Extract the (x, y) coordinate from the center of the cell holding the provided text.  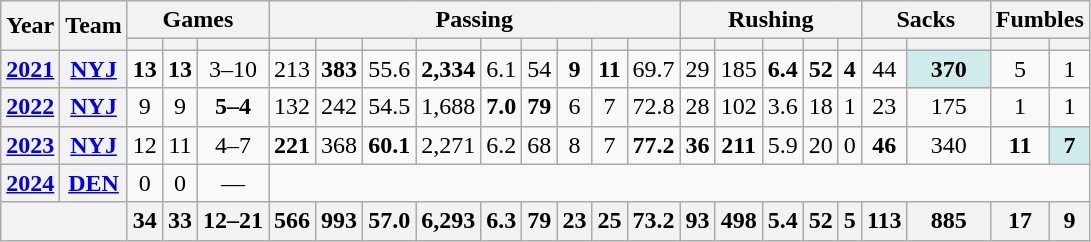
Sacks (926, 20)
55.6 (390, 69)
2023 (30, 145)
993 (340, 221)
68 (540, 145)
Team (94, 26)
175 (948, 107)
5.9 (782, 145)
20 (820, 145)
1,688 (448, 107)
185 (738, 69)
6 (574, 107)
DEN (94, 183)
113 (884, 221)
Year (30, 26)
3.6 (782, 107)
211 (738, 145)
77.2 (654, 145)
33 (180, 221)
370 (948, 69)
17 (1020, 221)
2,334 (448, 69)
2022 (30, 107)
72.8 (654, 107)
18 (820, 107)
93 (698, 221)
2,271 (448, 145)
566 (292, 221)
12 (144, 145)
57.0 (390, 221)
54 (540, 69)
54.5 (390, 107)
6.1 (502, 69)
3–10 (232, 69)
Fumbles (1040, 20)
34 (144, 221)
12–21 (232, 221)
Games (198, 20)
6.3 (502, 221)
8 (574, 145)
383 (340, 69)
46 (884, 145)
29 (698, 69)
102 (738, 107)
2021 (30, 69)
— (232, 183)
242 (340, 107)
4–7 (232, 145)
4 (850, 69)
Passing (475, 20)
6.4 (782, 69)
5–4 (232, 107)
69.7 (654, 69)
498 (738, 221)
6.2 (502, 145)
7.0 (502, 107)
28 (698, 107)
25 (610, 221)
5.4 (782, 221)
221 (292, 145)
44 (884, 69)
Rushing (770, 20)
60.1 (390, 145)
2024 (30, 183)
885 (948, 221)
213 (292, 69)
132 (292, 107)
368 (340, 145)
340 (948, 145)
6,293 (448, 221)
36 (698, 145)
73.2 (654, 221)
